Find where the given text appears and provide that cell's center as [x, y] coordinate. 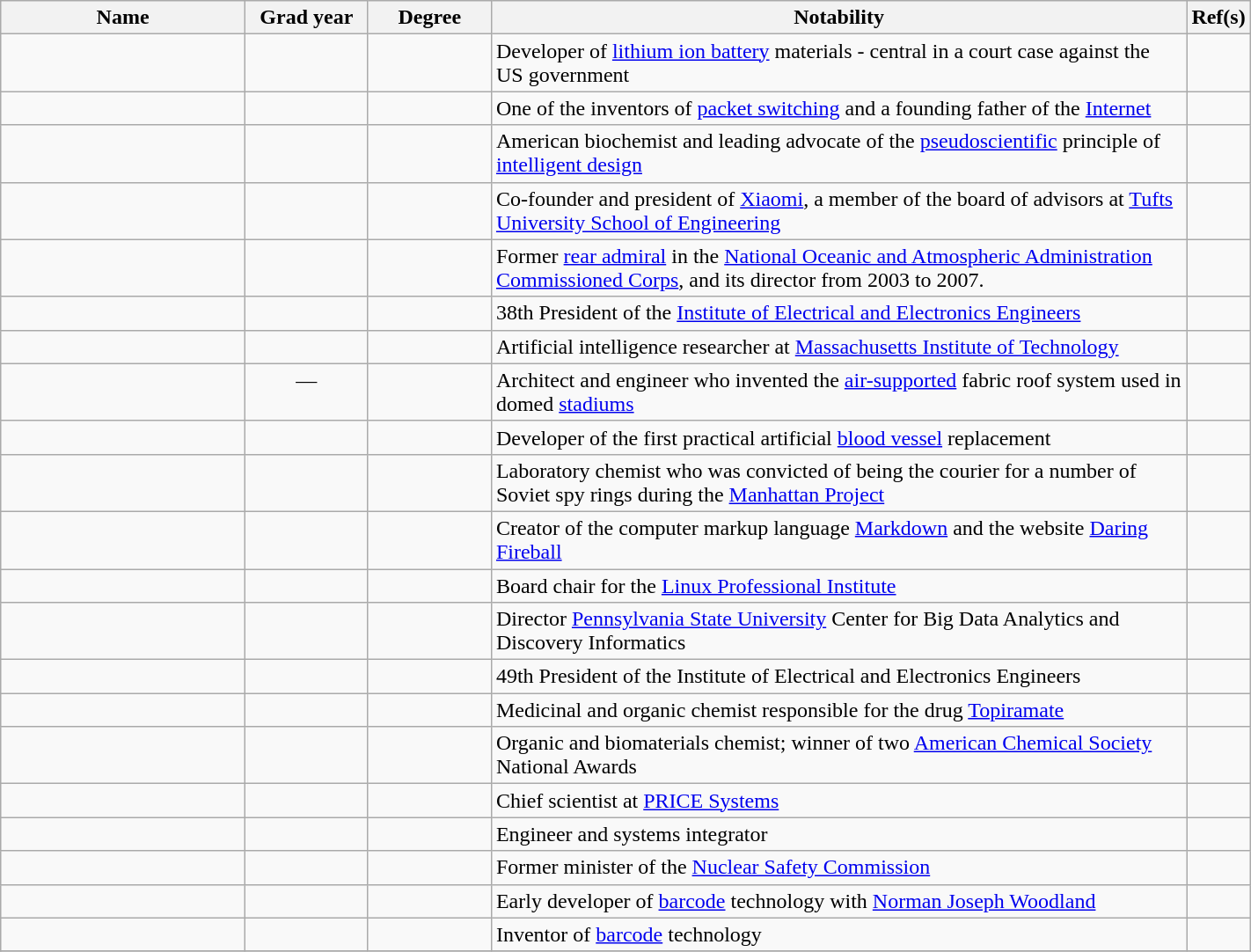
Director Pennsylvania State University Center for Big Data Analytics and Discovery Informatics [838, 632]
One of the inventors of packet switching and a founding father of the Internet [838, 108]
Developer of the first practical artificial blood vessel replacement [838, 437]
Notability [838, 18]
Artificial intelligence researcher at Massachusetts Institute of Technology [838, 347]
— [306, 392]
Ref(s) [1218, 18]
Degree [429, 18]
Laboratory chemist who was convicted of being the courier for a number of Soviet spy rings during the Manhattan Project [838, 482]
Creator of the computer markup language Markdown and the website Daring Fireball [838, 540]
Architect and engineer who invented the air-supported fabric roof system used in domed stadiums [838, 392]
Name [123, 18]
Former minister of the Nuclear Safety Commission [838, 868]
Developer of lithium ion battery materials - central in a court case against the US government [838, 63]
Engineer and systems integrator [838, 834]
38th President of the Institute of Electrical and Electronics Engineers [838, 313]
Early developer of barcode technology with Norman Joseph Woodland [838, 901]
49th President of the Institute of Electrical and Electronics Engineers [838, 677]
Former rear admiral in the National Oceanic and Atmospheric Administration Commissioned Corps, and its director from 2003 to 2007. [838, 267]
Board chair for the Linux Professional Institute [838, 585]
Organic and biomaterials chemist; winner of two American Chemical Society National Awards [838, 755]
Chief scientist at PRICE Systems [838, 801]
Co-founder and president of Xiaomi, a member of the board of advisors at Tufts University School of Engineering [838, 211]
Grad year [306, 18]
American biochemist and leading advocate of the pseudoscientific principle of intelligent design [838, 153]
Inventor of barcode technology [838, 934]
Medicinal and organic chemist responsible for the drug Topiramate [838, 710]
